From the cell containing the given text, extract its center point as (X, Y) coordinate. 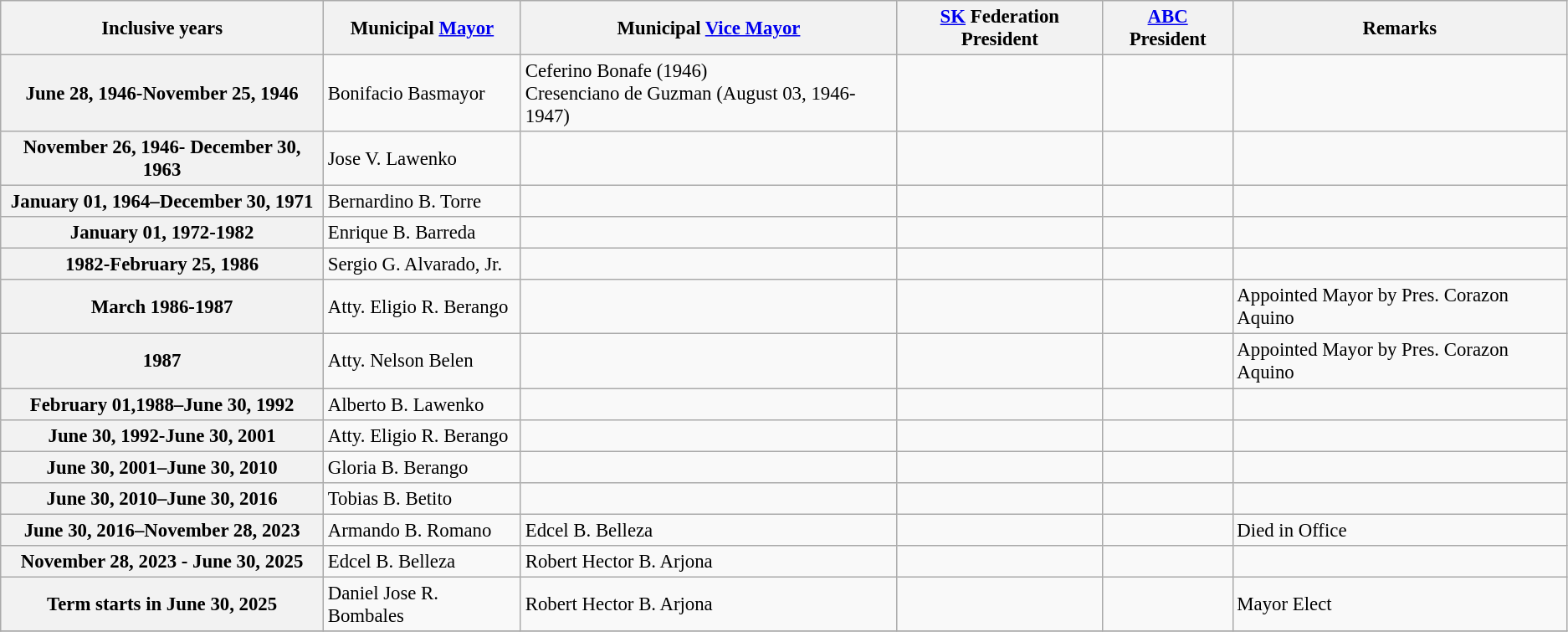
1987 (162, 362)
Mayor Elect (1399, 604)
Bonifacio Basmayor (422, 94)
Died in Office (1399, 530)
Ceferino Bonafe (1946)Cresenciano de Guzman (August 03, 1946-1947) (708, 94)
Alberto B. Lawenko (422, 404)
November 26, 1946- December 30, 1963 (162, 159)
Municipal Mayor (422, 28)
January 01, 1972-1982 (162, 233)
March 1986-1987 (162, 306)
1982-February 25, 1986 (162, 265)
ABC President (1168, 28)
Atty. Nelson Belen (422, 362)
June 30, 2016–November 28, 2023 (162, 530)
Tobias B. Betito (422, 498)
November 28, 2023 - June 30, 2025 (162, 562)
Inclusive years (162, 28)
Remarks (1399, 28)
Jose V. Lawenko (422, 159)
Gloria B. Berango (422, 467)
June 30, 1992-June 30, 2001 (162, 435)
June 30, 2001–June 30, 2010 (162, 467)
Armando B. Romano (422, 530)
Term starts in June 30, 2025 (162, 604)
Municipal Vice Mayor (708, 28)
January 01, 1964–December 30, 1971 (162, 202)
Bernardino B. Torre (422, 202)
June 30, 2010–June 30, 2016 (162, 498)
Daniel Jose R. Bombales (422, 604)
SK Federation President (999, 28)
February 01,1988–June 30, 1992 (162, 404)
Enrique B. Barreda (422, 233)
June 28, 1946-November 25, 1946 (162, 94)
Sergio G. Alvarado, Jr. (422, 265)
